Scan for the cell matching the given text and deliver its (X, Y) coordinate at center. 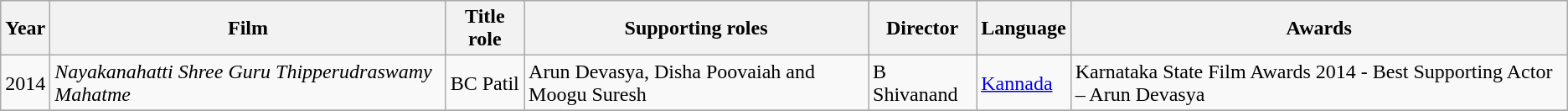
Director (923, 29)
Title role (484, 29)
Film (248, 29)
Supporting roles (697, 29)
Arun Devasya, Disha Poovaiah and Moogu Suresh (697, 82)
BC Patil (484, 82)
Karnataka State Film Awards 2014 - Best Supporting Actor – Arun Devasya (1318, 82)
Kannada (1024, 82)
B Shivanand (923, 82)
Nayakanahatti Shree Guru Thipperudraswamy Mahatme (248, 82)
Year (25, 29)
2014 (25, 82)
Language (1024, 29)
Awards (1318, 29)
